Identify which cell holds the provided text, then report its [X, Y] central coordinate. 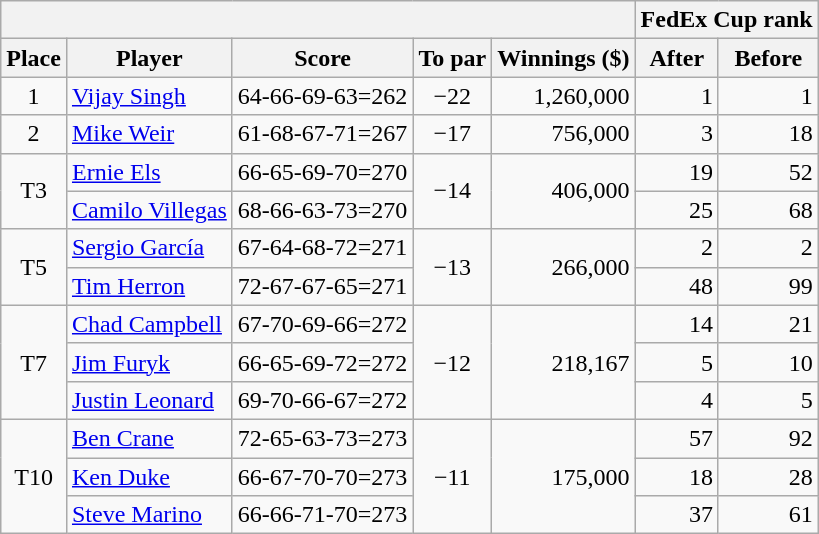
Chad Campbell [149, 324]
66-65-69-72=272 [322, 362]
Before [768, 58]
21 [768, 324]
Winnings ($) [564, 58]
218,167 [564, 362]
37 [676, 515]
266,000 [564, 267]
66-66-71-70=273 [322, 515]
66-65-69-70=270 [322, 172]
To par [452, 58]
14 [676, 324]
−11 [452, 476]
25 [676, 210]
−13 [452, 267]
−22 [452, 96]
67-64-68-72=271 [322, 248]
68 [768, 210]
Sergio García [149, 248]
FedEx Cup rank [726, 20]
175,000 [564, 476]
−17 [452, 134]
Camilo Villegas [149, 210]
4 [676, 400]
−12 [452, 362]
48 [676, 286]
Ben Crane [149, 438]
61-68-67-71=267 [322, 134]
92 [768, 438]
After [676, 58]
57 [676, 438]
19 [676, 172]
28 [768, 477]
Place [34, 58]
Tim Herron [149, 286]
52 [768, 172]
−14 [452, 191]
Ken Duke [149, 477]
72-65-63-73=273 [322, 438]
Ernie Els [149, 172]
64-66-69-63=262 [322, 96]
Player [149, 58]
67-70-69-66=272 [322, 324]
3 [676, 134]
Score [322, 58]
T5 [34, 267]
756,000 [564, 134]
T7 [34, 362]
406,000 [564, 191]
72-67-67-65=271 [322, 286]
1,260,000 [564, 96]
68-66-63-73=270 [322, 210]
69-70-66-67=272 [322, 400]
61 [768, 515]
66-67-70-70=273 [322, 477]
Justin Leonard [149, 400]
10 [768, 362]
T10 [34, 476]
Steve Marino [149, 515]
99 [768, 286]
Vijay Singh [149, 96]
T3 [34, 191]
Mike Weir [149, 134]
Jim Furyk [149, 362]
